Find where the given text appears and provide that cell's center as (x, y) coordinate. 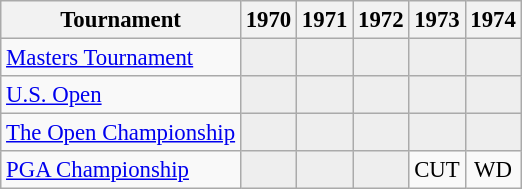
CUT (437, 170)
1971 (325, 20)
PGA Championship (121, 170)
1972 (381, 20)
1974 (493, 20)
The Open Championship (121, 133)
WD (493, 170)
Masters Tournament (121, 58)
1970 (268, 20)
Tournament (121, 20)
U.S. Open (121, 95)
1973 (437, 20)
